Extract the (x, y) coordinate from the center of the cell holding the provided text.  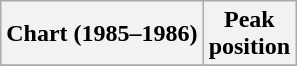
Chart (1985–1986) (102, 34)
Peakposition (249, 34)
